Return [x, y] of the center of cell containing provided text 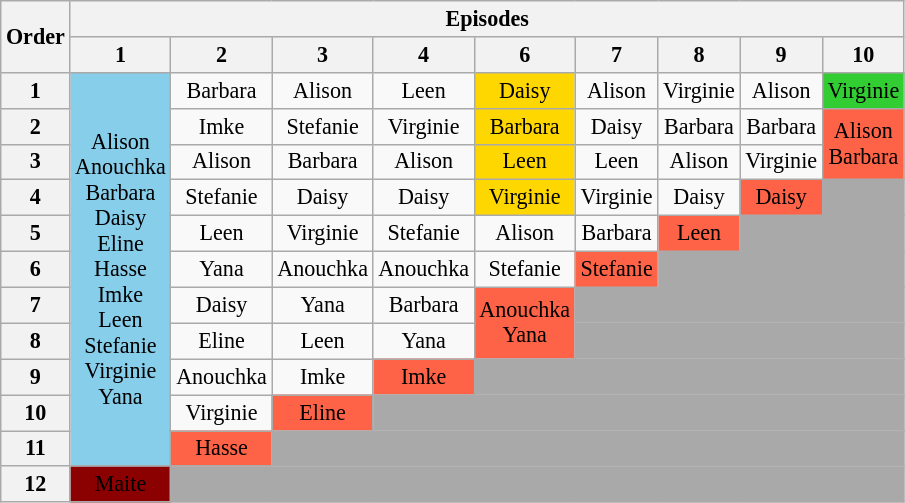
AlisonBarbara [863, 144]
5 [36, 233]
Maite [120, 484]
11 [36, 448]
Hasse [222, 448]
AnouchkaYana [524, 323]
Order [36, 36]
12 [36, 484]
Episodes [487, 18]
Alison Anouchka Barbara Daisy Eline HasseImke Leen Stefanie VirginieYana [120, 269]
